Scan for the cell matching the given text and deliver its (X, Y) coordinate at center. 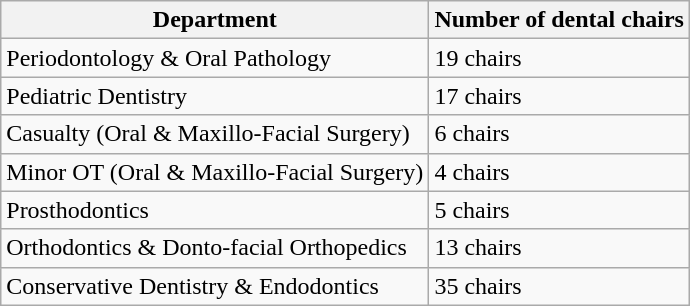
Department (215, 20)
4 chairs (560, 172)
Minor OT (Oral & Maxillo-Facial Surgery) (215, 172)
Orthodontics & Donto-facial Orthopedics (215, 248)
35 chairs (560, 286)
5 chairs (560, 210)
Periodontology & Oral Pathology (215, 58)
17 chairs (560, 96)
13 chairs (560, 248)
Number of dental chairs (560, 20)
Casualty (Oral & Maxillo-Facial Surgery) (215, 134)
Pediatric Dentistry (215, 96)
Conservative Dentistry & Endodontics (215, 286)
19 chairs (560, 58)
6 chairs (560, 134)
Prosthodontics (215, 210)
